Return the [x, y] coordinate for the center point of the cell that contains the specified text.  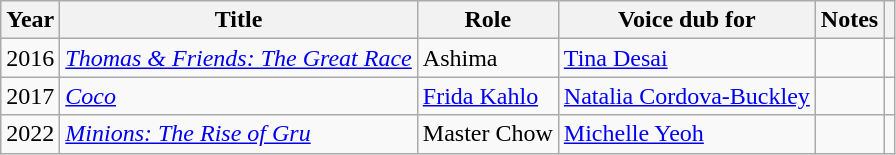
Voice dub for [686, 20]
Coco [238, 96]
2016 [30, 58]
2017 [30, 96]
Tina Desai [686, 58]
Ashima [488, 58]
Michelle Yeoh [686, 134]
Natalia Cordova-Buckley [686, 96]
Minions: The Rise of Gru [238, 134]
Title [238, 20]
Master Chow [488, 134]
Notes [849, 20]
Year [30, 20]
Thomas & Friends: The Great Race [238, 58]
Frida Kahlo [488, 96]
2022 [30, 134]
Role [488, 20]
